Return (x, y) of the center of cell containing provided text 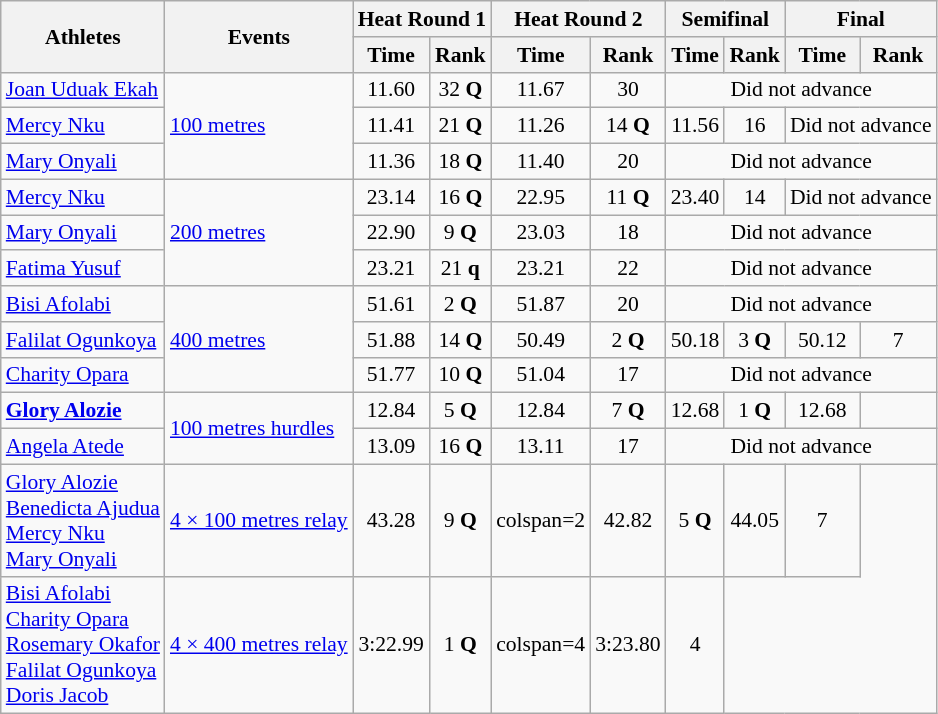
4 (696, 645)
Events (259, 36)
3:22.99 (392, 645)
4 × 100 metres relay (259, 520)
11.60 (392, 90)
51.77 (392, 375)
10 Q (461, 375)
11.26 (540, 126)
Athletes (83, 36)
23.03 (540, 233)
13.09 (392, 447)
30 (628, 90)
Heat Round 2 (578, 19)
23.40 (696, 197)
43.28 (392, 520)
42.82 (628, 520)
colspan=2 (540, 520)
11.67 (540, 90)
11.40 (540, 162)
51.87 (540, 304)
51.61 (392, 304)
400 metres (259, 340)
18 Q (461, 162)
Glory Alozie (83, 411)
200 metres (259, 232)
4 × 400 metres relay (259, 645)
11.41 (392, 126)
11 Q (628, 197)
21 Q (461, 126)
44.05 (754, 520)
Semifinal (726, 19)
22 (628, 269)
3:23.80 (628, 645)
13.11 (540, 447)
100 metres (259, 126)
51.88 (392, 340)
Glory AlozieBenedicta AjuduaMercy NkuMary Onyali (83, 520)
14 (754, 197)
32 Q (461, 90)
Charity Opara (83, 375)
3 Q (754, 340)
22.90 (392, 233)
100 metres hurdles (259, 428)
Final (861, 19)
23.14 (392, 197)
50.12 (822, 340)
51.04 (540, 375)
11.36 (392, 162)
16 (754, 126)
22.95 (540, 197)
11.56 (696, 126)
Bisi AfolabiCharity OparaRosemary OkaforFalilat OgunkoyaDoris Jacob (83, 645)
Angela Atede (83, 447)
Joan Uduak Ekah (83, 90)
colspan=4 (540, 645)
Fatima Yusuf (83, 269)
Bisi Afolabi (83, 304)
50.18 (696, 340)
Heat Round 1 (422, 19)
50.49 (540, 340)
Falilat Ogunkoya (83, 340)
21 q (461, 269)
18 (628, 233)
7 Q (628, 411)
